Identify which cell holds the provided text, then report its (x, y) central coordinate. 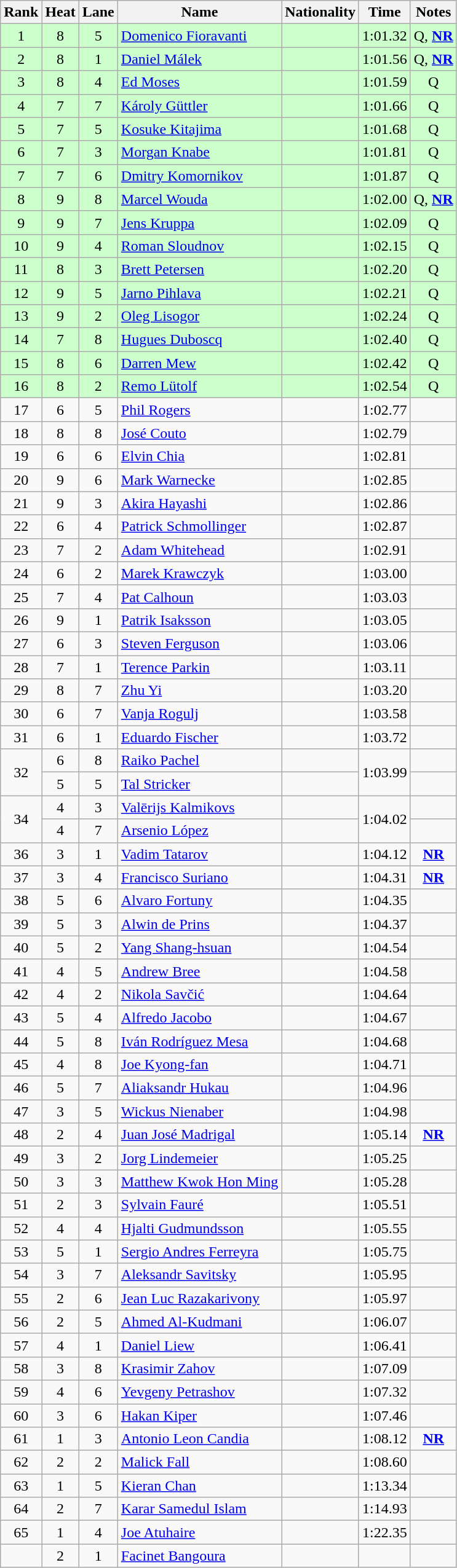
Hugues Duboscq (199, 340)
29 (21, 691)
Antonio Leon Candia (199, 1439)
63 (21, 1486)
1:03.06 (384, 643)
1:02.77 (384, 410)
Kieran Chan (199, 1486)
1:05.75 (384, 1252)
1:08.12 (384, 1439)
13 (21, 316)
39 (21, 924)
47 (21, 1111)
46 (21, 1088)
27 (21, 643)
1:05.51 (384, 1205)
1:22.35 (384, 1532)
Dmitry Komornikov (199, 176)
1:02.15 (384, 246)
Juan José Madrigal (199, 1135)
65 (21, 1532)
1:02.24 (384, 316)
1:02.81 (384, 457)
1:01.66 (384, 106)
Hakan Kiper (199, 1415)
1:02.85 (384, 480)
25 (21, 597)
52 (21, 1228)
Marcel Wouda (199, 199)
Krasimir Zahov (199, 1368)
1:03.72 (384, 737)
Facinet Bangoura (199, 1556)
Morgan Knabe (199, 152)
Valērijs Kalmikovs (199, 807)
40 (21, 947)
64 (21, 1509)
Vadim Tatarov (199, 854)
Zhu Yi (199, 691)
Sylvain Fauré (199, 1205)
1:03.11 (384, 667)
Jarno Pihlava (199, 293)
Károly Güttler (199, 106)
17 (21, 410)
Ed Moses (199, 82)
1:06.41 (384, 1345)
60 (21, 1415)
Jean Luc Razakarivony (199, 1298)
1:04.31 (384, 877)
Iván Rodríguez Mesa (199, 1041)
Phil Rogers (199, 410)
62 (21, 1462)
55 (21, 1298)
30 (21, 714)
15 (21, 363)
Aliaksandr Hukau (199, 1088)
1:04.12 (384, 854)
1:05.14 (384, 1135)
Sergio Andres Ferreyra (199, 1252)
20 (21, 480)
1:05.25 (384, 1158)
1:05.55 (384, 1228)
Alwin de Prins (199, 924)
1:02.91 (384, 550)
1:01.56 (384, 59)
1:04.58 (384, 971)
31 (21, 737)
1:03.20 (384, 691)
10 (21, 246)
1:03.99 (384, 772)
1:04.02 (384, 819)
1:04.64 (384, 994)
56 (21, 1322)
Eduardo Fischer (199, 737)
1:05.28 (384, 1182)
José Couto (199, 433)
1:04.67 (384, 1017)
Jorg Lindemeier (199, 1158)
Patrick Schmollinger (199, 527)
Akira Hayashi (199, 503)
43 (21, 1017)
1:02.20 (384, 269)
1:02.00 (384, 199)
1:07.09 (384, 1368)
54 (21, 1275)
1:01.87 (384, 176)
57 (21, 1345)
Remo Lütolf (199, 386)
1:04.98 (384, 1111)
1:07.32 (384, 1392)
1:05.97 (384, 1298)
Malick Fall (199, 1462)
Nationality (320, 12)
Time (384, 12)
53 (21, 1252)
1:01.81 (384, 152)
Marek Krawczyk (199, 573)
Name (199, 12)
61 (21, 1439)
1:06.07 (384, 1322)
26 (21, 620)
Notes (433, 12)
1:02.86 (384, 503)
Francisco Suriano (199, 877)
1:03.05 (384, 620)
21 (21, 503)
Oleg Lisogor (199, 316)
1:01.32 (384, 36)
1:02.87 (384, 527)
Darren Mew (199, 363)
1:03.00 (384, 573)
Matthew Kwok Hon Ming (199, 1182)
45 (21, 1065)
Rank (21, 12)
42 (21, 994)
Ahmed Al-Kudmani (199, 1322)
48 (21, 1135)
24 (21, 573)
1:05.95 (384, 1275)
Tal Stricker (199, 784)
36 (21, 854)
1:03.03 (384, 597)
1:02.79 (384, 433)
Aleksandr Savitsky (199, 1275)
Brett Petersen (199, 269)
Raiko Pachel (199, 761)
Hjalti Gudmundsson (199, 1228)
Roman Sloudnov (199, 246)
Patrik Isaksson (199, 620)
49 (21, 1158)
Arsenio López (199, 831)
1:04.54 (384, 947)
Yevgeny Petrashov (199, 1392)
18 (21, 433)
1:04.35 (384, 901)
37 (21, 877)
11 (21, 269)
32 (21, 772)
Joe Kyong-fan (199, 1065)
58 (21, 1368)
Daniel Liew (199, 1345)
Alvaro Fortuny (199, 901)
59 (21, 1392)
Wickus Nienaber (199, 1111)
41 (21, 971)
Daniel Málek (199, 59)
1:04.71 (384, 1065)
50 (21, 1182)
Lane (98, 12)
16 (21, 386)
22 (21, 527)
Heat (60, 12)
1:03.58 (384, 714)
1:02.42 (384, 363)
1:14.93 (384, 1509)
1:04.37 (384, 924)
34 (21, 819)
Adam Whitehead (199, 550)
Elvin Chia (199, 457)
1:01.68 (384, 129)
1:04.68 (384, 1041)
Steven Ferguson (199, 643)
28 (21, 667)
Pat Calhoun (199, 597)
Alfredo Jacobo (199, 1017)
Karar Samedul Islam (199, 1509)
1:04.96 (384, 1088)
19 (21, 457)
Yang Shang-hsuan (199, 947)
51 (21, 1205)
Kosuke Kitajima (199, 129)
Jens Kruppa (199, 222)
12 (21, 293)
Mark Warnecke (199, 480)
1:02.54 (384, 386)
Terence Parkin (199, 667)
1:02.40 (384, 340)
38 (21, 901)
1:01.59 (384, 82)
1:13.34 (384, 1486)
23 (21, 550)
Domenico Fioravanti (199, 36)
14 (21, 340)
1:07.46 (384, 1415)
44 (21, 1041)
1:08.60 (384, 1462)
1:02.21 (384, 293)
Joe Atuhaire (199, 1532)
Andrew Bree (199, 971)
1:02.09 (384, 222)
Nikola Savčić (199, 994)
Vanja Rogulj (199, 714)
